Pinpoint the cell where the given text exists, returning its [X, Y] midpoint coordinate. 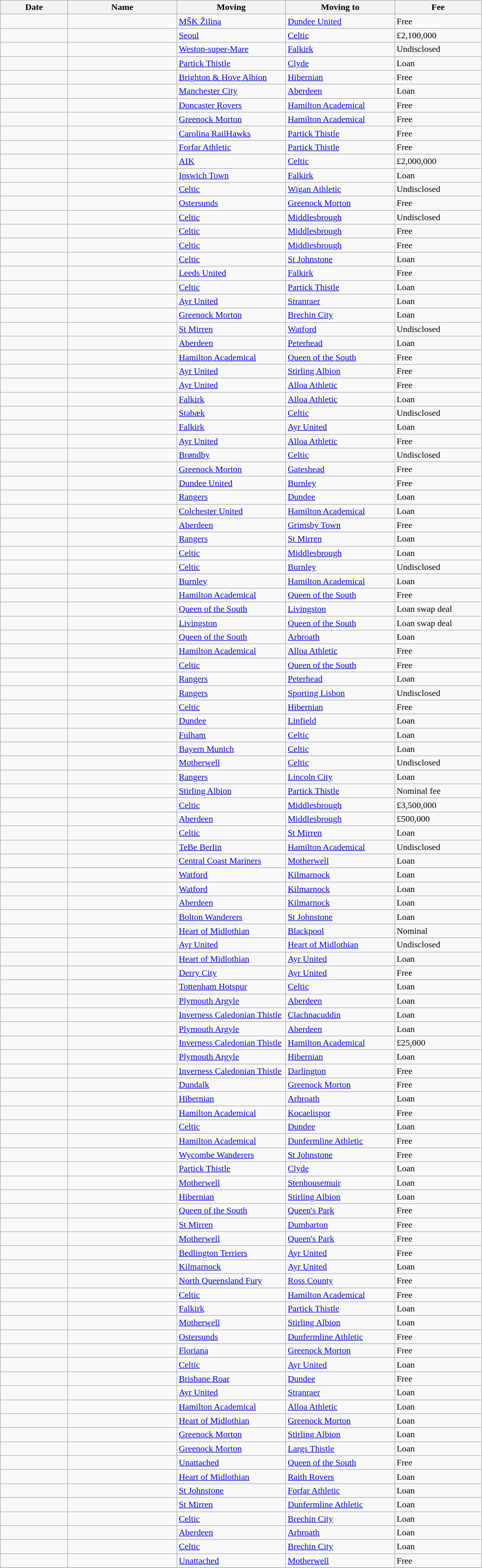
Brøndby [231, 455]
AIK [231, 161]
Stenhousemuir [340, 1183]
Sporting Lisbon [340, 693]
Largs Thistle [340, 1449]
Leeds United [231, 273]
Ross County [340, 1281]
Doncaster Rovers [231, 105]
Moving [231, 7]
Fulham [231, 735]
Clachnacuddin [340, 1015]
MŠK Žilina [231, 21]
Manchester City [231, 91]
Moving to [340, 7]
Derry City [231, 973]
Floriana [231, 1351]
Weston-super-Mare [231, 49]
£2,000,000 [438, 161]
Grimsby Town [340, 525]
Colchester United [231, 511]
Nominal fee [438, 791]
Brighton & Hove Albion [231, 77]
Seoul [231, 35]
£3,500,000 [438, 805]
Linfield [340, 721]
Kocaelispor [340, 1113]
£2,100,000 [438, 35]
Nominal [438, 931]
Dundalk [231, 1085]
Carolina RailHawks [231, 133]
Tottenham Hotspur [231, 987]
Ipswich Town [231, 175]
Wigan Athletic [340, 189]
£500,000 [438, 819]
Stabæk [231, 413]
Dumbarton [340, 1225]
Bolton Wanderers [231, 917]
Bayern Munich [231, 749]
Darlington [340, 1071]
Wycombe Wanderers [231, 1155]
Central Coast Mariners [231, 861]
Fee [438, 7]
Lincoln City [340, 777]
North Queensland Fury [231, 1281]
£25,000 [438, 1043]
TeBe Berlin [231, 847]
Bedlington Terriers [231, 1253]
Blackpool [340, 931]
Name [122, 7]
Gateshead [340, 469]
Brisbane Roar [231, 1379]
Date [34, 7]
Raith Rovers [340, 1476]
